Extract the [X, Y] coordinate from the center of the cell holding the provided text.  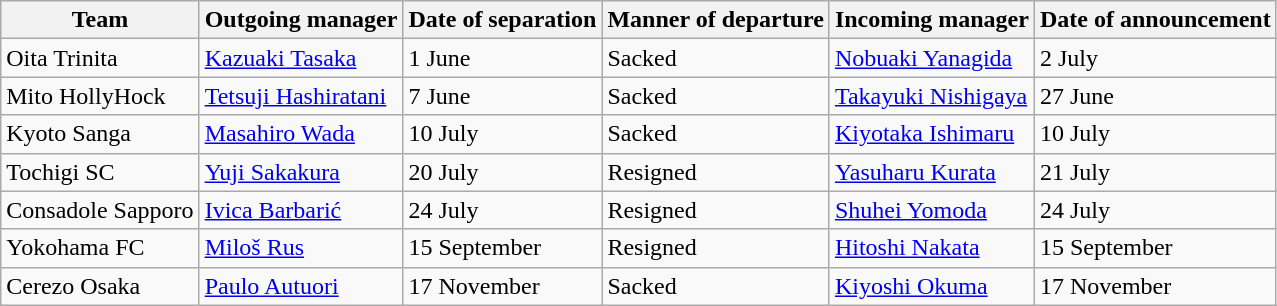
Kiyotaka Ishimaru [932, 134]
Oita Trinita [100, 58]
Shuhei Yomoda [932, 210]
Kazuaki Tasaka [301, 58]
21 July [1155, 172]
27 June [1155, 96]
Yokohama FC [100, 248]
Tochigi SC [100, 172]
Outgoing manager [301, 20]
Ivica Barbarić [301, 210]
Incoming manager [932, 20]
Date of announcement [1155, 20]
Consadole Sapporo [100, 210]
20 July [502, 172]
Tetsuji Hashiratani [301, 96]
Cerezo Osaka [100, 286]
Paulo Autuori [301, 286]
Team [100, 20]
Date of separation [502, 20]
Kiyoshi Okuma [932, 286]
Takayuki Nishigaya [932, 96]
Nobuaki Yanagida [932, 58]
Masahiro Wada [301, 134]
Miloš Rus [301, 248]
Manner of departure [716, 20]
Yasuharu Kurata [932, 172]
Mito HollyHock [100, 96]
Hitoshi Nakata [932, 248]
Yuji Sakakura [301, 172]
7 June [502, 96]
Kyoto Sanga [100, 134]
1 June [502, 58]
2 July [1155, 58]
